Identify which cell holds the provided text, then report its [X, Y] central coordinate. 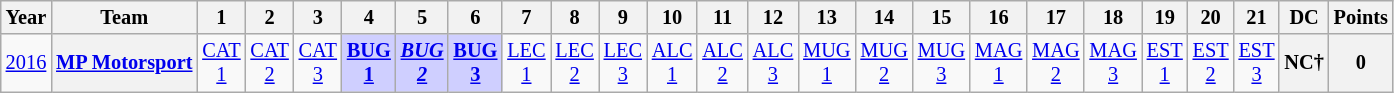
MAG3 [1112, 63]
LEC1 [526, 63]
21 [1257, 17]
16 [998, 17]
BUG3 [475, 63]
CAT3 [318, 63]
20 [1211, 17]
2016 [26, 63]
LEC2 [574, 63]
NC† [1304, 63]
14 [884, 17]
MUG1 [826, 63]
8 [574, 17]
LEC3 [623, 63]
Team [124, 17]
CAT1 [221, 63]
13 [826, 17]
ALC3 [773, 63]
EST3 [1257, 63]
BUG2 [422, 63]
EST2 [1211, 63]
12 [773, 17]
Points [1361, 17]
10 [672, 17]
18 [1112, 17]
3 [318, 17]
ALC1 [672, 63]
2 [270, 17]
Year [26, 17]
MAG1 [998, 63]
MP Motorsport [124, 63]
DC [1304, 17]
CAT2 [270, 63]
BUG1 [369, 63]
MUG3 [942, 63]
MUG2 [884, 63]
1 [221, 17]
11 [722, 17]
9 [623, 17]
15 [942, 17]
19 [1165, 17]
6 [475, 17]
5 [422, 17]
0 [1361, 63]
MAG2 [1056, 63]
ALC2 [722, 63]
7 [526, 17]
4 [369, 17]
EST1 [1165, 63]
17 [1056, 17]
